Scan for the cell matching the given text and deliver its [X, Y] coordinate at center. 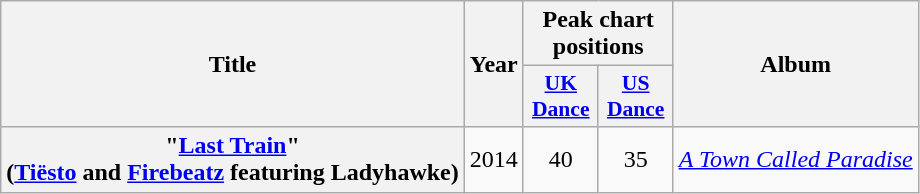
UKDance [560, 96]
Year [494, 64]
"Last Train"(Tiësto and Firebeatz featuring Ladyhawke) [233, 160]
40 [560, 160]
35 [636, 160]
Album [796, 64]
Title [233, 64]
A Town Called Paradise [796, 160]
2014 [494, 160]
Peak chart positions [598, 34]
USDance [636, 96]
